Scan for the cell matching the given text and deliver its [X, Y] coordinate at center. 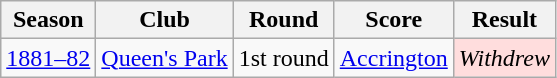
Accrington [394, 58]
Withdrew [504, 58]
Result [504, 20]
Round [284, 20]
1st round [284, 58]
1881–82 [48, 58]
Club [164, 20]
Season [48, 20]
Score [394, 20]
Queen's Park [164, 58]
